Extract the [x, y] coordinate from the center of the cell holding the provided text.  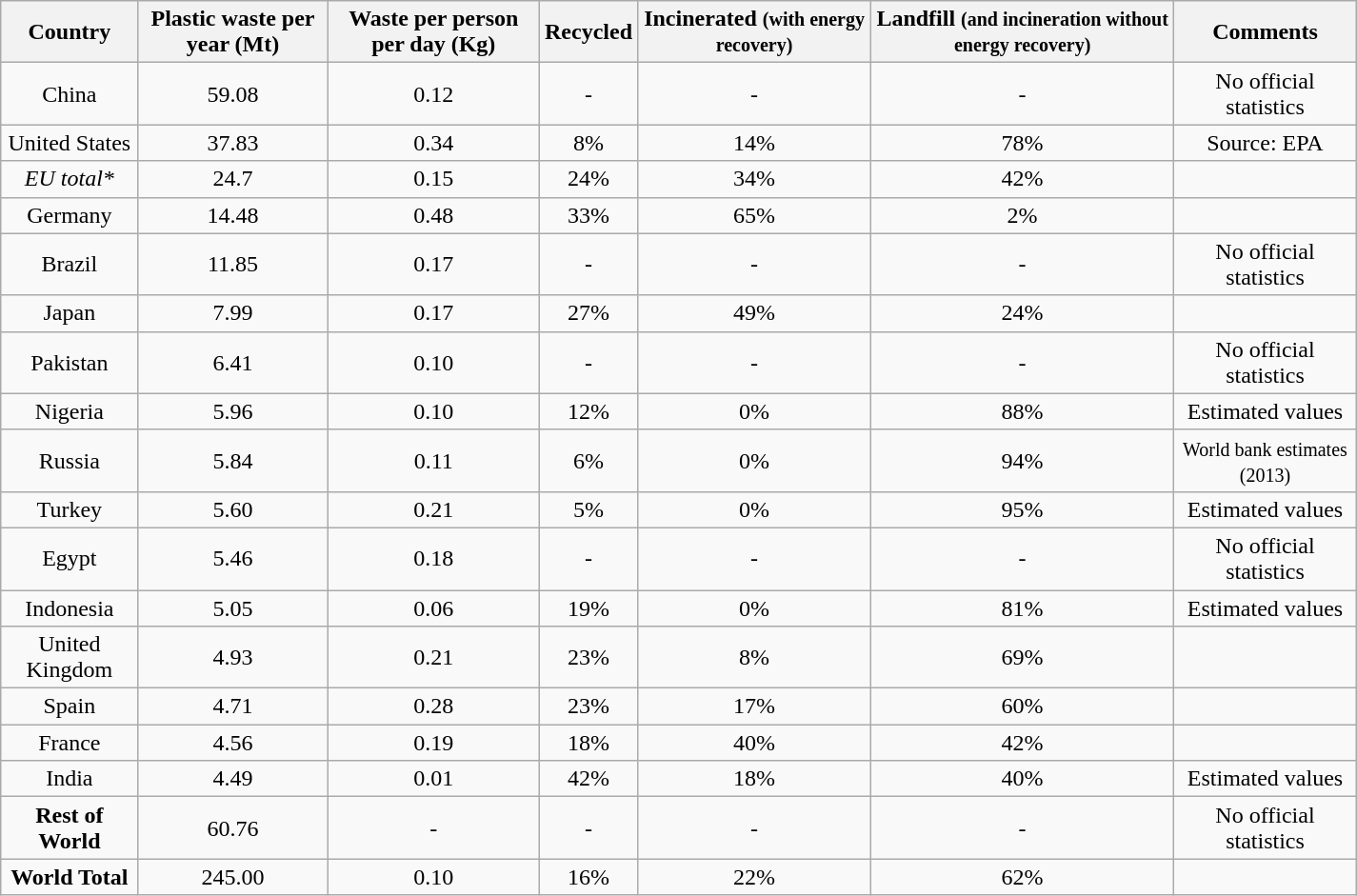
0.48 [433, 215]
Brazil [70, 265]
Nigeria [70, 411]
United States [70, 143]
7.99 [232, 313]
33% [589, 215]
0.01 [433, 779]
78% [1023, 143]
Turkey [70, 509]
United Kingdom [70, 657]
World bank estimates (2013) [1266, 461]
0.18 [433, 558]
5.46 [232, 558]
Pakistan [70, 362]
4.71 [232, 707]
5.60 [232, 509]
India [70, 779]
China [70, 93]
88% [1023, 411]
62% [1023, 877]
Source: EPA [1266, 143]
37.83 [232, 143]
Japan [70, 313]
27% [589, 313]
Country [70, 32]
4.56 [232, 743]
22% [754, 877]
24.7 [232, 179]
49% [754, 313]
60.76 [232, 828]
59.08 [232, 93]
World Total [70, 877]
95% [1023, 509]
34% [754, 179]
16% [589, 877]
5.96 [232, 411]
Landfill (and incineration without energy recovery) [1023, 32]
Plastic waste per year (Mt) [232, 32]
Russia [70, 461]
0.15 [433, 179]
5.05 [232, 608]
65% [754, 215]
Rest of World [70, 828]
Spain [70, 707]
Indonesia [70, 608]
Waste per person per day (Kg) [433, 32]
60% [1023, 707]
6% [589, 461]
0.12 [433, 93]
14.48 [232, 215]
245.00 [232, 877]
0.06 [433, 608]
4.49 [232, 779]
0.19 [433, 743]
0.34 [433, 143]
Recycled [589, 32]
14% [754, 143]
0.28 [433, 707]
France [70, 743]
Comments [1266, 32]
69% [1023, 657]
19% [589, 608]
4.93 [232, 657]
5% [589, 509]
5.84 [232, 461]
94% [1023, 461]
11.85 [232, 265]
17% [754, 707]
EU total* [70, 179]
12% [589, 411]
0.11 [433, 461]
Incinerated (with energy recovery) [754, 32]
Egypt [70, 558]
6.41 [232, 362]
2% [1023, 215]
Germany [70, 215]
81% [1023, 608]
